Pinpoint the cell where the given text exists, returning its (X, Y) midpoint coordinate. 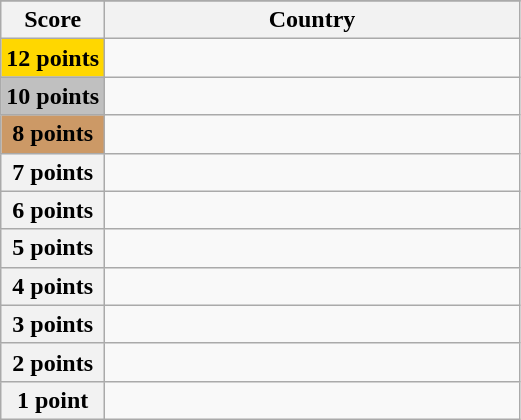
12 points (53, 58)
6 points (53, 210)
8 points (53, 134)
Score (53, 20)
3 points (53, 324)
Country (312, 20)
4 points (53, 286)
2 points (53, 362)
7 points (53, 172)
1 point (53, 400)
10 points (53, 96)
5 points (53, 248)
